Output the [X, Y] coordinate of the center of the cell containing the given text.  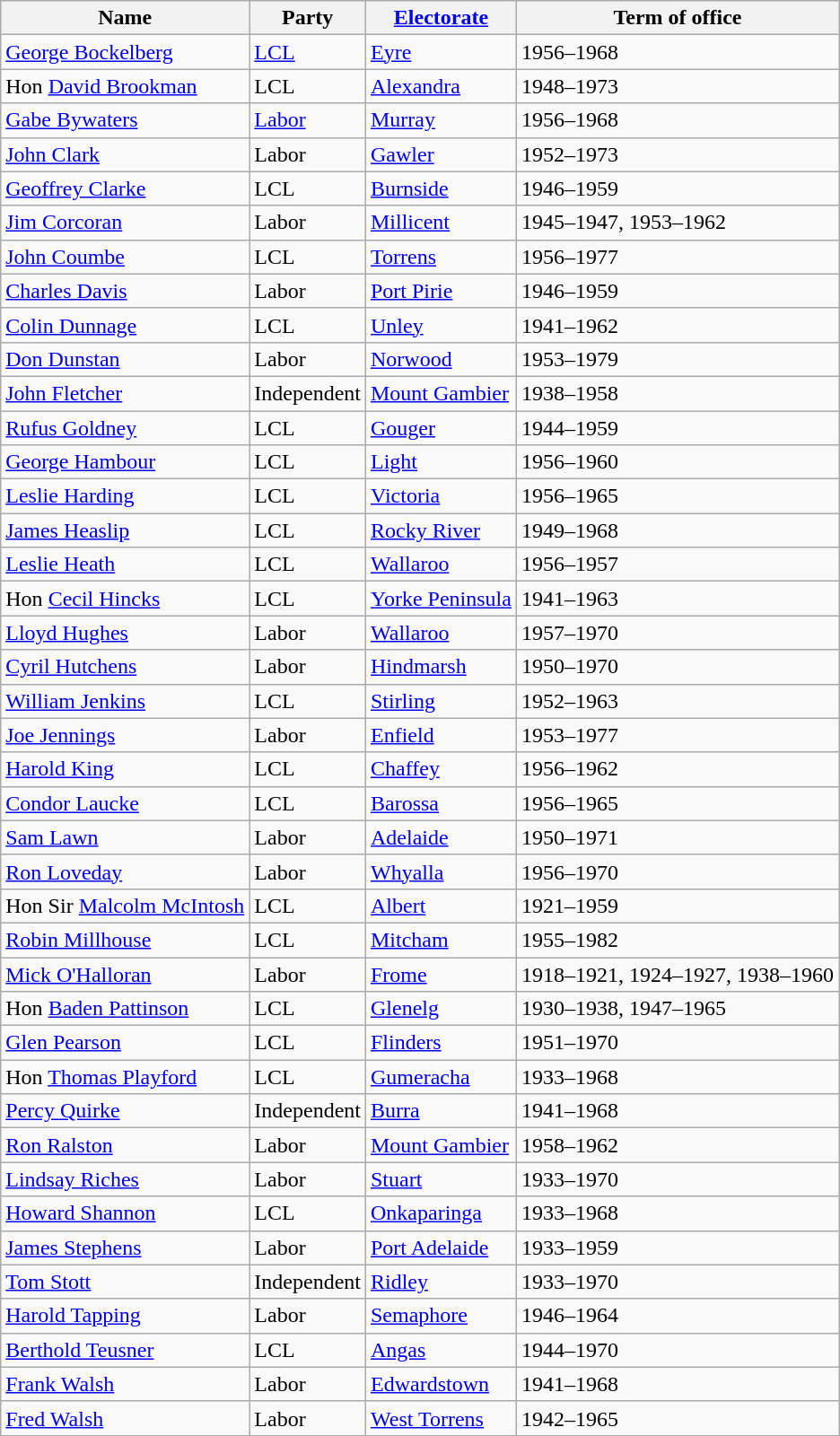
Hindmarsh [441, 667]
Stirling [441, 701]
Chaffey [441, 769]
1956–1960 [677, 462]
Angas [441, 1350]
Name [126, 18]
Gabe Bywaters [126, 120]
Port Adelaide [441, 1248]
Adelaide [441, 837]
Eyre [441, 52]
1938–1958 [677, 393]
Millicent [441, 223]
Fred Walsh [126, 1418]
John Coumbe [126, 257]
1941–1962 [677, 325]
Port Pirie [441, 291]
Frank Walsh [126, 1384]
Don Dunstan [126, 359]
Hon Sir Malcolm McIntosh [126, 906]
Enfield [441, 735]
George Hambour [126, 462]
1949–1968 [677, 530]
Colin Dunnage [126, 325]
James Stephens [126, 1248]
Condor Laucke [126, 803]
1952–1973 [677, 154]
Leslie Harding [126, 496]
Geoffrey Clarke [126, 188]
Lloyd Hughes [126, 633]
1918–1921, 1924–1927, 1938–1960 [677, 974]
Joe Jennings [126, 735]
Ridley [441, 1282]
1933–1959 [677, 1248]
1956–1962 [677, 769]
1950–1971 [677, 837]
1953–1977 [677, 735]
Tom Stott [126, 1282]
1955–1982 [677, 940]
1948–1973 [677, 86]
West Torrens [441, 1418]
Gawler [441, 154]
Jim Corcoran [126, 223]
Mitcham [441, 940]
Torrens [441, 257]
Electorate [441, 18]
Robin Millhouse [126, 940]
John Clark [126, 154]
Flinders [441, 1043]
Charles Davis [126, 291]
Burnside [441, 188]
Berthold Teusner [126, 1350]
1941–1963 [677, 599]
Stuart [441, 1179]
1956–1957 [677, 565]
Edwardstown [441, 1384]
Gouger [441, 428]
James Heaslip [126, 530]
Semaphore [441, 1316]
Light [441, 462]
Lindsay Riches [126, 1179]
George Bockelberg [126, 52]
Hon Cecil Hincks [126, 599]
1930–1938, 1947–1965 [677, 1009]
Cyril Hutchens [126, 667]
1942–1965 [677, 1418]
Unley [441, 325]
Gumeracha [441, 1077]
1945–1947, 1953–1962 [677, 223]
Hon David Brookman [126, 86]
Percy Quirke [126, 1111]
1956–1977 [677, 257]
Party [308, 18]
1944–1959 [677, 428]
William Jenkins [126, 701]
1946–1964 [677, 1316]
Hon Baden Pattinson [126, 1009]
1956–1970 [677, 871]
1921–1959 [677, 906]
Term of office [677, 18]
Frome [441, 974]
Sam Lawn [126, 837]
Harold King [126, 769]
John Fletcher [126, 393]
Albert [441, 906]
Norwood [441, 359]
Hon Thomas Playford [126, 1077]
Alexandra [441, 86]
1952–1963 [677, 701]
Rocky River [441, 530]
Barossa [441, 803]
1951–1970 [677, 1043]
Ron Loveday [126, 871]
Ron Ralston [126, 1145]
Murray [441, 120]
Harold Tapping [126, 1316]
Glenelg [441, 1009]
Rufus Goldney [126, 428]
Mick O'Halloran [126, 974]
1950–1970 [677, 667]
Glen Pearson [126, 1043]
1958–1962 [677, 1145]
Onkaparinga [441, 1213]
1953–1979 [677, 359]
Yorke Peninsula [441, 599]
Whyalla [441, 871]
1957–1970 [677, 633]
Leslie Heath [126, 565]
Burra [441, 1111]
Victoria [441, 496]
1944–1970 [677, 1350]
Howard Shannon [126, 1213]
